Extract the [x, y] coordinate from the center of the cell holding the provided text.  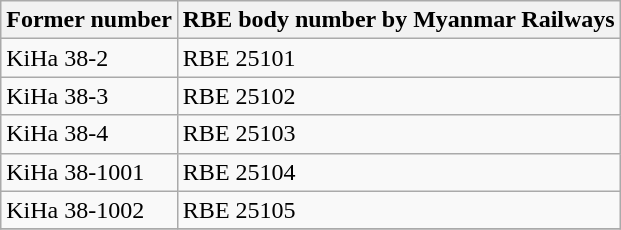
KiHa 38-1001 [90, 172]
Former number [90, 20]
RBE 25101 [398, 58]
RBE 25102 [398, 96]
RBE 25104 [398, 172]
RBE 25103 [398, 134]
KiHa 38-4 [90, 134]
RBE 25105 [398, 210]
KiHa 38-2 [90, 58]
KiHa 38-1002 [90, 210]
RBE body number by Myanmar Railways [398, 20]
KiHa 38-3 [90, 96]
